Detect which cell encompasses the target text, then output its [X, Y] center coordinate. 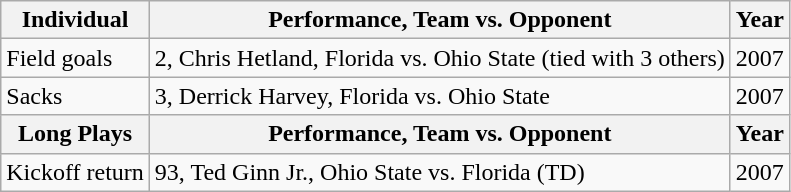
Sacks [76, 96]
Field goals [76, 58]
Individual [76, 20]
2, Chris Hetland, Florida vs. Ohio State (tied with 3 others) [440, 58]
Kickoff return [76, 172]
93, Ted Ginn Jr., Ohio State vs. Florida (TD) [440, 172]
3, Derrick Harvey, Florida vs. Ohio State [440, 96]
Long Plays [76, 134]
